Identify which cell holds the provided text, then report its (X, Y) central coordinate. 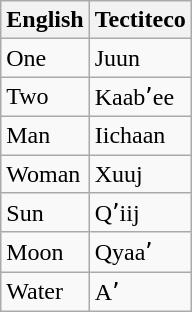
Two (45, 97)
Tectiteco (140, 20)
Sun (45, 213)
Iichaan (140, 135)
One (45, 58)
Moon (45, 252)
Aʼ (140, 292)
Kaabʼee (140, 97)
Qyaaʼ (140, 252)
English (45, 20)
Water (45, 292)
Xuuj (140, 173)
Qʼiij (140, 213)
Juun (140, 58)
Woman (45, 173)
Man (45, 135)
